Capture the cell that displays the provided text and extract its (X, Y) central coordinate. 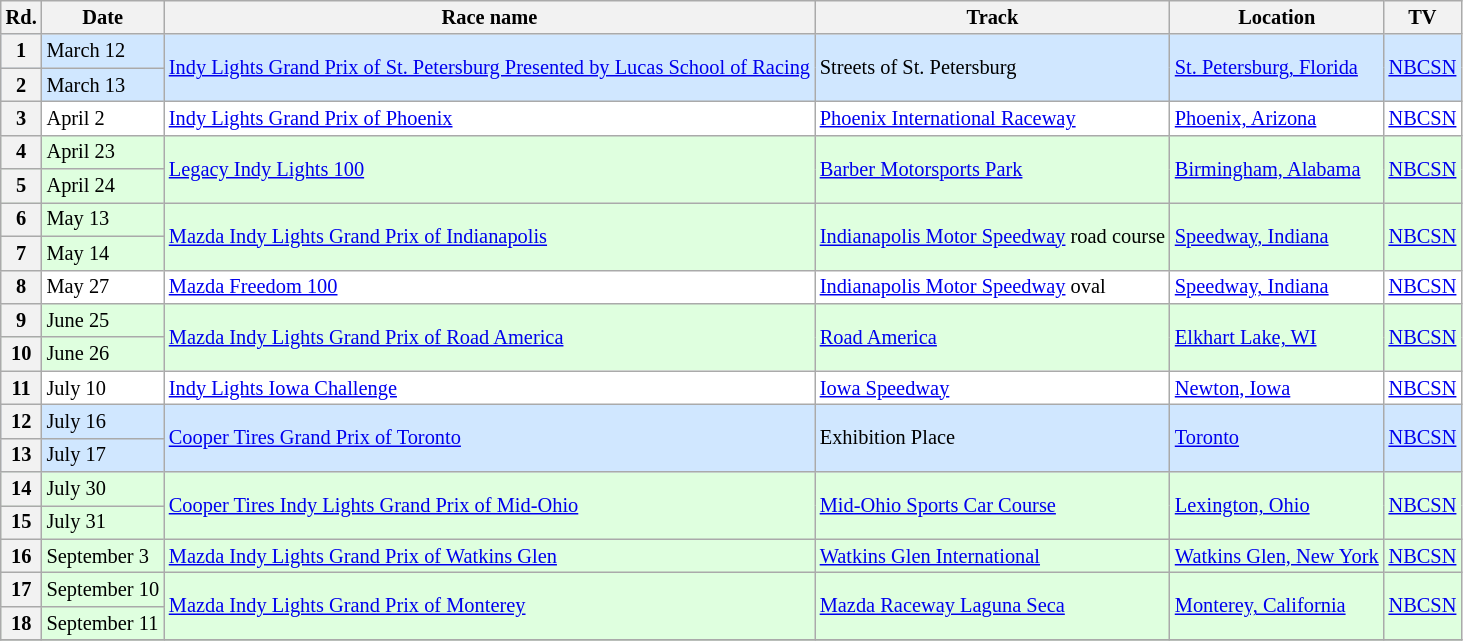
Indy Lights Grand Prix of St. Petersburg Presented by Lucas School of Racing (490, 68)
Mazda Indy Lights Grand Prix of Monterey (490, 606)
13 (22, 455)
Watkins Glen, New York (1277, 556)
Monterey, California (1277, 606)
September 11 (103, 623)
Location (1277, 17)
Indy Lights Iowa Challenge (490, 388)
10 (22, 354)
Cooper Tires Indy Lights Grand Prix of Mid-Ohio (490, 506)
Mazda Raceway Laguna Seca (992, 606)
Newton, Iowa (1277, 388)
Indianapolis Motor Speedway oval (992, 287)
17 (22, 589)
Phoenix International Raceway (992, 118)
May 27 (103, 287)
Streets of St. Petersburg (992, 68)
Mazda Indy Lights Grand Prix of Indianapolis (490, 236)
July 31 (103, 522)
March 12 (103, 51)
Legacy Indy Lights 100 (490, 168)
May 14 (103, 253)
18 (22, 623)
7 (22, 253)
March 13 (103, 85)
Indianapolis Motor Speedway road course (992, 236)
8 (22, 287)
2 (22, 85)
July 17 (103, 455)
Date (103, 17)
5 (22, 186)
April 23 (103, 152)
Cooper Tires Grand Prix of Toronto (490, 438)
6 (22, 219)
Lexington, Ohio (1277, 506)
September 10 (103, 589)
4 (22, 152)
12 (22, 421)
Rd. (22, 17)
June 25 (103, 320)
15 (22, 522)
Indy Lights Grand Prix of Phoenix (490, 118)
Barber Motorsports Park (992, 168)
Exhibition Place (992, 438)
3 (22, 118)
Road America (992, 336)
June 26 (103, 354)
14 (22, 489)
Toronto (1277, 438)
Birmingham, Alabama (1277, 168)
Race name (490, 17)
16 (22, 556)
11 (22, 388)
Mazda Freedom 100 (490, 287)
St. Petersburg, Florida (1277, 68)
April 2 (103, 118)
Mazda Indy Lights Grand Prix of Road America (490, 336)
Mid-Ohio Sports Car Course (992, 506)
July 30 (103, 489)
Mazda Indy Lights Grand Prix of Watkins Glen (490, 556)
Iowa Speedway (992, 388)
September 3 (103, 556)
July 16 (103, 421)
Track (992, 17)
9 (22, 320)
April 24 (103, 186)
May 13 (103, 219)
Watkins Glen International (992, 556)
1 (22, 51)
Phoenix, Arizona (1277, 118)
Elkhart Lake, WI (1277, 336)
TV (1423, 17)
July 10 (103, 388)
